Output the (x, y) coordinate of the center of the cell containing the given text.  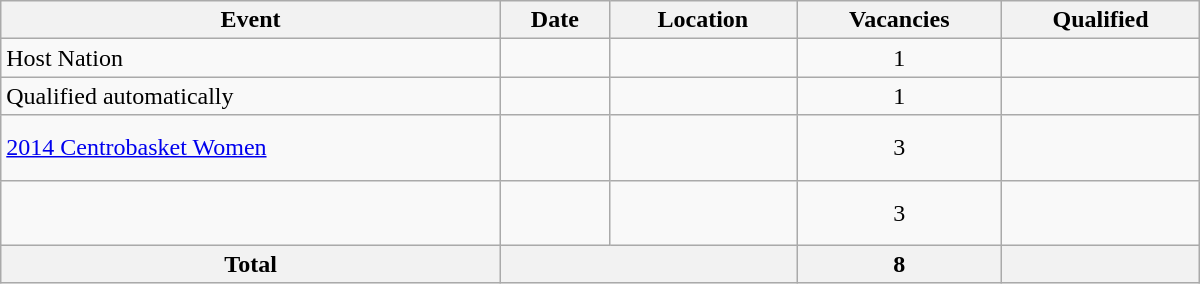
2014 Centrobasket Women (251, 148)
Qualified (1100, 20)
Qualified automatically (251, 96)
8 (900, 264)
Vacancies (900, 20)
Location (702, 20)
Date (554, 20)
Total (251, 264)
Host Nation (251, 58)
Event (251, 20)
